Identify which cell holds the provided text, then report its (X, Y) central coordinate. 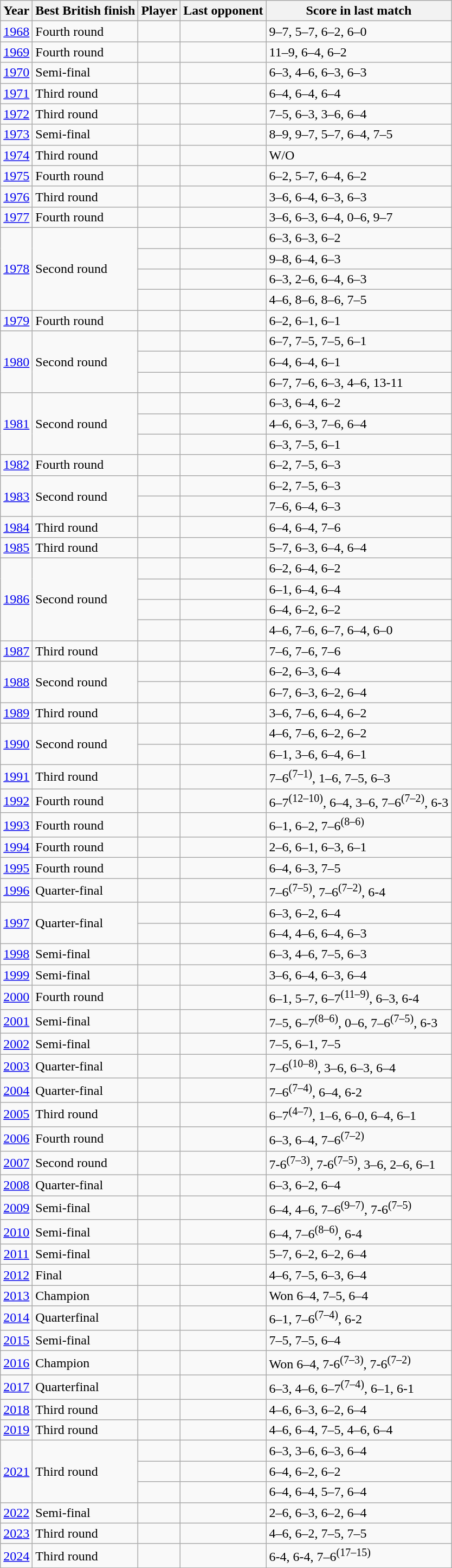
2010 (16, 1232)
4–6, 7–5, 6–3, 6–4 (359, 1275)
6–2, 6–4, 6–2 (359, 568)
4–6, 6–3, 6–2, 6–4 (359, 1410)
6–1, 3–6, 6–4, 6–1 (359, 754)
6–4, 6–3, 7–5 (359, 868)
4–6, 7–6, 6–2, 6–2 (359, 734)
1974 (16, 155)
1989 (16, 713)
6–7(12–10), 6–4, 3–6, 7–6(7–2), 6-3 (359, 801)
2008 (16, 1185)
2015 (16, 1341)
6–3, 6–4, 7–6(7–2) (359, 1138)
5–7, 6–3, 6–4, 6–4 (359, 547)
6–7, 7–6, 6–3, 4–6, 13-11 (359, 383)
7–5, 6–3, 3–6, 6–4 (359, 114)
Last opponent (223, 11)
7–6(7–5), 7–6(7–2), 6-4 (359, 891)
7–6(7–1), 1–6, 7–5, 6–3 (359, 777)
6–1, 6–4, 6–4 (359, 589)
1996 (16, 891)
1995 (16, 868)
Won 6–4, 7-6(7–3), 7-6(7–2) (359, 1363)
6–1, 5–7, 6–7(11–9), 6–3, 6-4 (359, 997)
2024 (16, 1556)
Won 6–4, 7–5, 6–4 (359, 1296)
1969 (16, 52)
7–6(7–4), 6–4, 6-2 (359, 1091)
6–2, 5–7, 6–4, 6–2 (359, 176)
2017 (16, 1387)
6–4, 6–4, 7–6 (359, 527)
3–6, 7–6, 6–4, 6–2 (359, 713)
6–3, 4–6, 6–3, 6–3 (359, 73)
1980 (16, 362)
1987 (16, 651)
6–3, 4–6, 6–7(7–4), 6–1, 6-1 (359, 1387)
6–3, 6–3, 6–2 (359, 238)
2021 (16, 1471)
6–4, 4–6, 6–4, 6–3 (359, 933)
7–6(10–8), 3–6, 6–3, 6–4 (359, 1067)
6–7(4–7), 1–6, 6–0, 6–4, 6–1 (359, 1114)
6–3, 2–6, 6–4, 6–3 (359, 279)
3–6, 6–4, 6–3, 6–3 (359, 196)
1983 (16, 496)
1968 (16, 31)
2013 (16, 1296)
Score in last match (359, 11)
6–2, 6–1, 6–1 (359, 321)
9–8, 6–4, 6–3 (359, 259)
1982 (16, 465)
Year (16, 11)
1979 (16, 321)
2011 (16, 1254)
6–4, 7–6(8–6), 6-4 (359, 1232)
2002 (16, 1044)
9–7, 5–7, 6–2, 6–0 (359, 31)
1985 (16, 547)
2014 (16, 1318)
6–7, 6–3, 6–2, 6–4 (359, 692)
2019 (16, 1430)
1993 (16, 825)
7-6(7–3), 7-6(7–5), 3–6, 2–6, 6–1 (359, 1163)
2016 (16, 1363)
4–6, 6–2, 7–5, 7–5 (359, 1533)
2006 (16, 1138)
1973 (16, 135)
1992 (16, 801)
1975 (16, 176)
Player (159, 11)
7–5, 6–1, 7–5 (359, 1044)
1994 (16, 847)
6–4, 4–6, 7–6(9–7), 7-6(7–5) (359, 1208)
2012 (16, 1275)
2023 (16, 1533)
6–2, 6–3, 6–4 (359, 672)
2003 (16, 1067)
Final (86, 1275)
2007 (16, 1163)
1977 (16, 217)
1978 (16, 269)
6–7, 7–5, 7–5, 6–1 (359, 341)
2004 (16, 1091)
1988 (16, 682)
4–6, 6–3, 7–6, 6–4 (359, 424)
1991 (16, 777)
6-4, 6-4, 7–6(17–15) (359, 1556)
6–3, 7–5, 6–1 (359, 444)
2001 (16, 1021)
11–9, 6–4, 6–2 (359, 52)
1971 (16, 93)
6–3, 3–6, 6–3, 6–4 (359, 1451)
2005 (16, 1114)
5–7, 6–2, 6–2, 6–4 (359, 1254)
6–3, 6–4, 6–2 (359, 403)
6–4, 6–4, 5–7, 6–4 (359, 1492)
1970 (16, 73)
7–5, 7–5, 6–4 (359, 1341)
W/O (359, 155)
7–6, 6–4, 6–3 (359, 506)
6–1, 6–2, 7–6(8–6) (359, 825)
2–6, 6–1, 6–3, 6–1 (359, 847)
3–6, 6–3, 6–4, 0–6, 9–7 (359, 217)
6–4, 6–4, 6–1 (359, 362)
2018 (16, 1410)
2022 (16, 1513)
2–6, 6–3, 6–2, 6–4 (359, 1513)
Best British finish (86, 11)
1984 (16, 527)
1976 (16, 196)
7–5, 6–7(8–6), 0–6, 7–6(7–5), 6-3 (359, 1021)
1986 (16, 599)
6–1, 7–6(7–4), 6-2 (359, 1318)
2000 (16, 997)
6–3, 4–6, 7–5, 6–3 (359, 954)
1972 (16, 114)
4–6, 7–6, 6–7, 6–4, 6–0 (359, 630)
1990 (16, 744)
4–6, 6–4, 7–5, 4–6, 6–4 (359, 1430)
4–6, 8–6, 8–6, 7–5 (359, 300)
6–4, 6–4, 6–4 (359, 93)
7–6, 7–6, 7–6 (359, 651)
8–9, 9–7, 5–7, 6–4, 7–5 (359, 135)
3–6, 6–4, 6–3, 6–4 (359, 975)
1999 (16, 975)
2009 (16, 1208)
1997 (16, 923)
1981 (16, 424)
1998 (16, 954)
